Return the [X, Y] coordinate for the center point of the cell that contains the specified text.  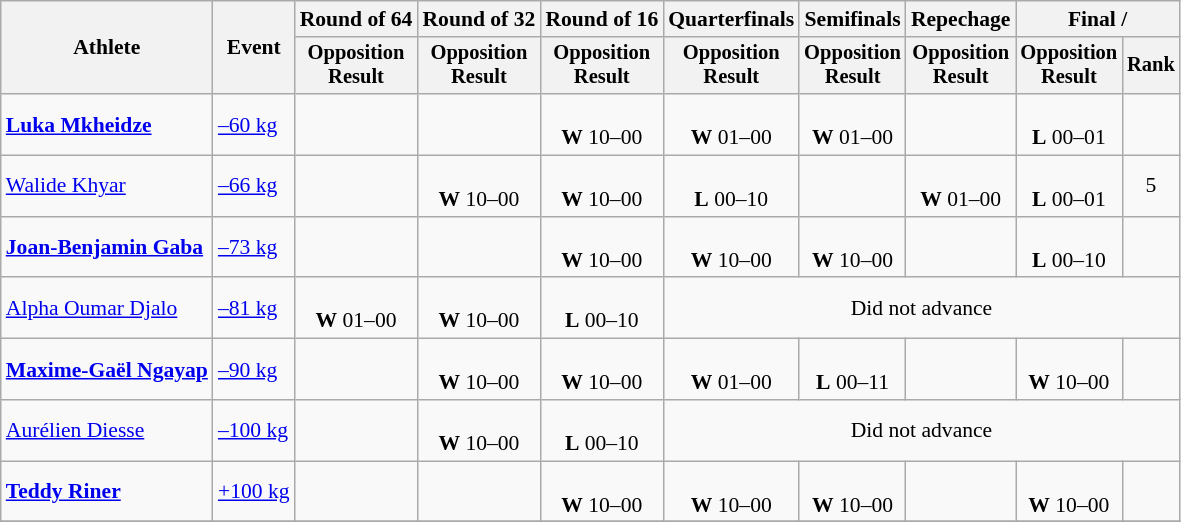
Semifinals [852, 19]
Final / [1098, 19]
Alpha Oumar Djalo [107, 308]
–60 kg [254, 124]
–73 kg [254, 248]
5 [1151, 186]
Round of 64 [356, 19]
Maxime-Gaël Ngayap [107, 370]
Joan-Benjamin Gaba [107, 248]
L 00–11 [852, 370]
Luka Mkheidze [107, 124]
+100 kg [254, 492]
–100 kg [254, 430]
Rank [1151, 66]
Walide Khyar [107, 186]
–66 kg [254, 186]
Aurélien Diesse [107, 430]
Teddy Riner [107, 492]
Repechage [961, 19]
Quarterfinals [731, 19]
–81 kg [254, 308]
Athlete [107, 48]
–90 kg [254, 370]
Round of 32 [478, 19]
Event [254, 48]
Round of 16 [602, 19]
